Search for the cell housing the specified text and yield its [x, y] center coordinate. 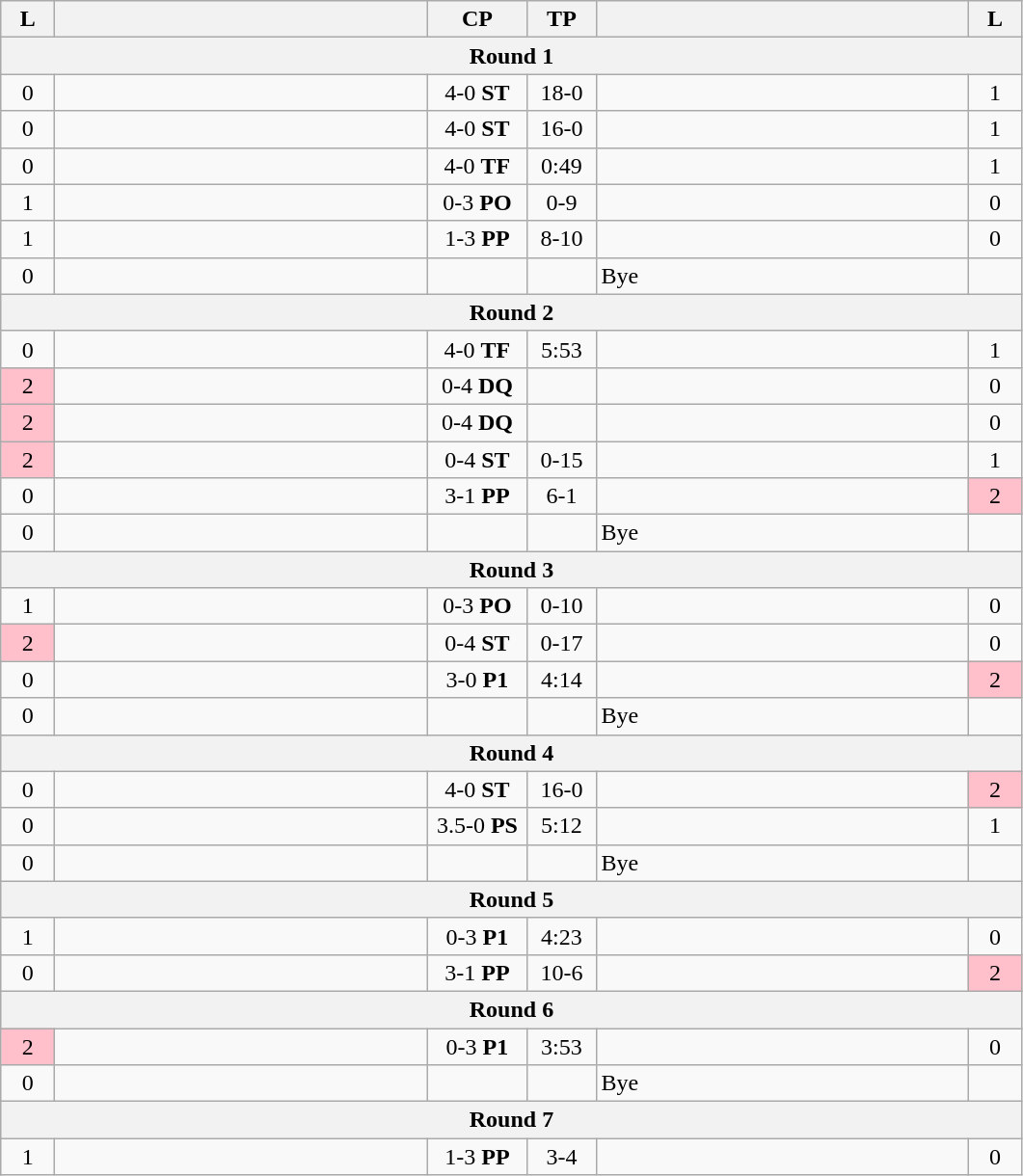
Round 6 [511, 1009]
6-1 [561, 496]
3:53 [561, 1046]
TP [561, 19]
0-15 [561, 460]
Round 7 [511, 1120]
4:23 [561, 936]
CP [477, 19]
Round 1 [511, 56]
8-10 [561, 239]
4:14 [561, 680]
0-17 [561, 643]
0-9 [561, 202]
Round 5 [511, 899]
0:49 [561, 166]
5:53 [561, 349]
10-6 [561, 973]
Round 2 [511, 312]
5:12 [561, 826]
Round 4 [511, 753]
3-0 P1 [477, 680]
3.5-0 PS [477, 826]
Round 3 [511, 570]
18-0 [561, 93]
3-4 [561, 1157]
0-10 [561, 606]
